Extract the [x, y] coordinate from the center of the cell holding the provided text.  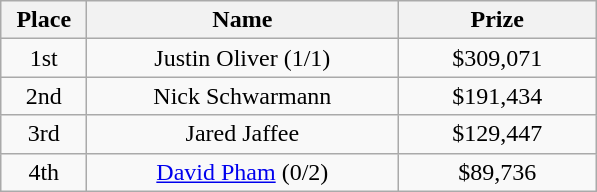
Jared Jaffee [242, 134]
David Pham (0/2) [242, 172]
$309,071 [498, 58]
1st [44, 58]
Justin Oliver (1/1) [242, 58]
Place [44, 20]
3rd [44, 134]
$191,434 [498, 96]
Name [242, 20]
Prize [498, 20]
$89,736 [498, 172]
4th [44, 172]
2nd [44, 96]
$129,447 [498, 134]
Nick Schwarmann [242, 96]
